Pinpoint the cell where the given text exists, returning its [x, y] midpoint coordinate. 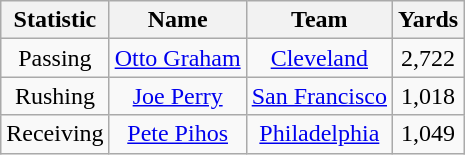
1,018 [428, 96]
1,049 [428, 134]
Statistic [55, 20]
Otto Graham [178, 58]
Cleveland [319, 58]
San Francisco [319, 96]
Pete Pihos [178, 134]
Name [178, 20]
Team [319, 20]
Receiving [55, 134]
Rushing [55, 96]
Philadelphia [319, 134]
Yards [428, 20]
Passing [55, 58]
2,722 [428, 58]
Joe Perry [178, 96]
